Capture the cell that displays the provided text and extract its (x, y) central coordinate. 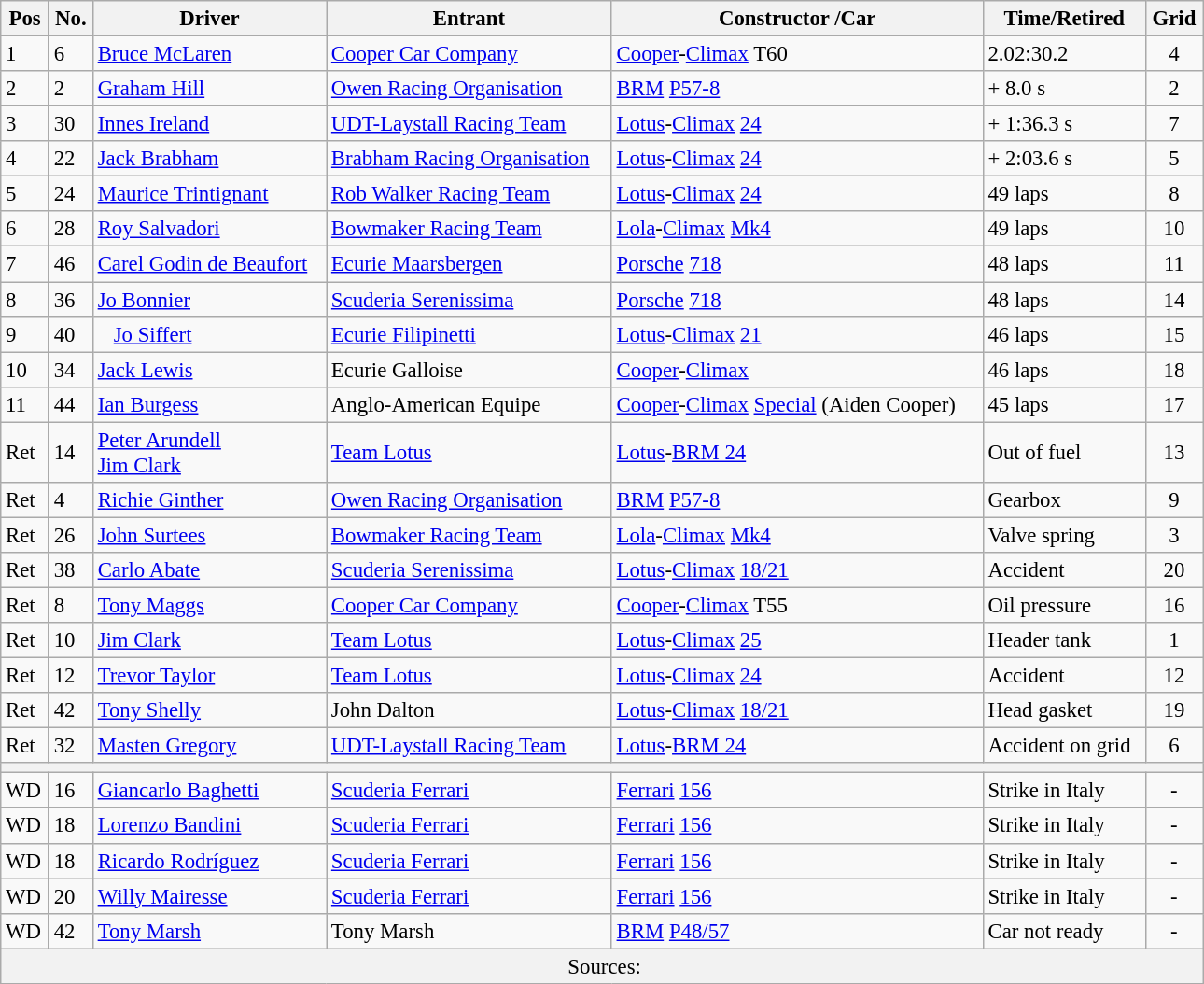
22 (71, 159)
Maurice Trintignant (209, 194)
Oil pressure (1064, 605)
Car not ready (1064, 931)
Lorenzo Bandini (209, 826)
Jack Lewis (209, 370)
Ecurie Maarsbergen (469, 264)
Peter Arundell Jim Clark (209, 452)
+ 1:36.3 s (1064, 124)
Lotus-Climax 25 (797, 640)
Graham Hill (209, 89)
Bruce McLaren (209, 54)
38 (71, 570)
34 (71, 370)
44 (71, 404)
Ecurie Galloise (469, 370)
Jo Siffert (209, 334)
Anglo-American Equipe (469, 404)
Constructor /Car (797, 19)
John Dalton (469, 710)
Gearbox (1064, 500)
Time/Retired (1064, 19)
Head gasket (1064, 710)
John Surtees (209, 535)
No. (71, 19)
Roy Salvadori (209, 229)
Pos (25, 19)
Sources: (602, 966)
Accident on grid (1064, 746)
Jack Brabham (209, 159)
36 (71, 300)
46 (71, 264)
Carel Godin de Beaufort (209, 264)
Carlo Abate (209, 570)
17 (1174, 404)
+ 2:03.6 s (1064, 159)
Cooper-Climax T55 (797, 605)
Out of fuel (1064, 452)
Jo Bonnier (209, 300)
26 (71, 535)
Giancarlo Baghetti (209, 791)
Masten Gregory (209, 746)
45 laps (1064, 404)
Willy Mairesse (209, 896)
Driver (209, 19)
32 (71, 746)
Ian Burgess (209, 404)
Ricardo Rodríguez (209, 861)
13 (1174, 452)
Rob Walker Racing Team (469, 194)
+ 8.0 s (1064, 89)
Entrant (469, 19)
Innes Ireland (209, 124)
Grid (1174, 19)
30 (71, 124)
Lotus-Climax 21 (797, 334)
40 (71, 334)
Ecurie Filipinetti (469, 334)
Trevor Taylor (209, 676)
Richie Ginther (209, 500)
19 (1174, 710)
Jim Clark (209, 640)
Cooper-Climax (797, 370)
Brabham Racing Organisation (469, 159)
Tony Maggs (209, 605)
Cooper-Climax Special (Aiden Cooper) (797, 404)
28 (71, 229)
Valve spring (1064, 535)
Header tank (1064, 640)
2.02:30.2 (1064, 54)
24 (71, 194)
Cooper-Climax T60 (797, 54)
BRM P48/57 (797, 931)
Tony Shelly (209, 710)
15 (1174, 334)
